Search for the cell housing the specified text and yield its (x, y) center coordinate. 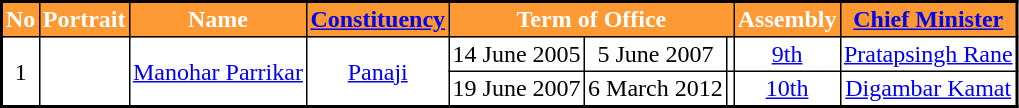
10th (787, 88)
6 March 2012 (655, 88)
Name (218, 20)
Panaji (378, 72)
Portrait (84, 20)
14 June 2005 (516, 54)
Manohar Parrikar (218, 72)
Constituency (378, 20)
Term of Office (592, 20)
Assembly (787, 20)
Pratapsingh Rane (928, 54)
9th (787, 54)
No (21, 20)
1 (21, 72)
5 June 2007 (655, 54)
Chief Minister (928, 20)
19 June 2007 (516, 88)
Digambar Kamat (928, 88)
